Capture the cell that displays the provided text and extract its (x, y) central coordinate. 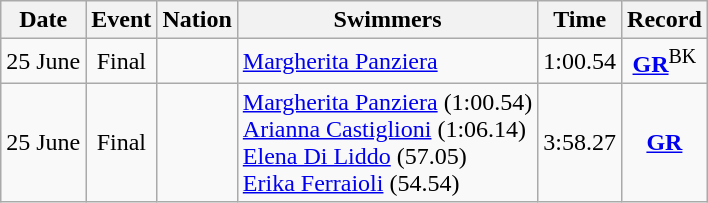
3:58.27 (580, 142)
Time (580, 20)
Swimmers (388, 20)
Nation (197, 20)
1:00.54 (580, 62)
Margherita Panziera (1:00.54)Arianna Castiglioni (1:06.14)Elena Di Liddo (57.05)Erika Ferraioli (54.54) (388, 142)
Date (44, 20)
Event (122, 20)
Margherita Panziera (388, 62)
GRBK (665, 62)
Record (665, 20)
GR (665, 142)
